Locate the cell with the specified text and output its [X, Y] center coordinate. 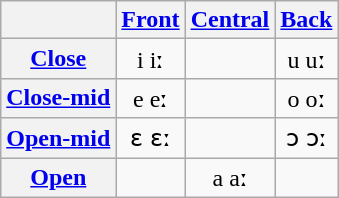
Central [230, 20]
Close-mid [58, 98]
a aː [230, 178]
Front [150, 20]
e eː [150, 98]
Back [306, 20]
u uː [306, 59]
o oː [306, 98]
Close [58, 59]
ɛ ɛː [150, 138]
i iː [150, 59]
ɔ ɔː [306, 138]
Open-mid [58, 138]
Open [58, 178]
